Output the [X, Y] coordinate of the center of the cell containing the given text.  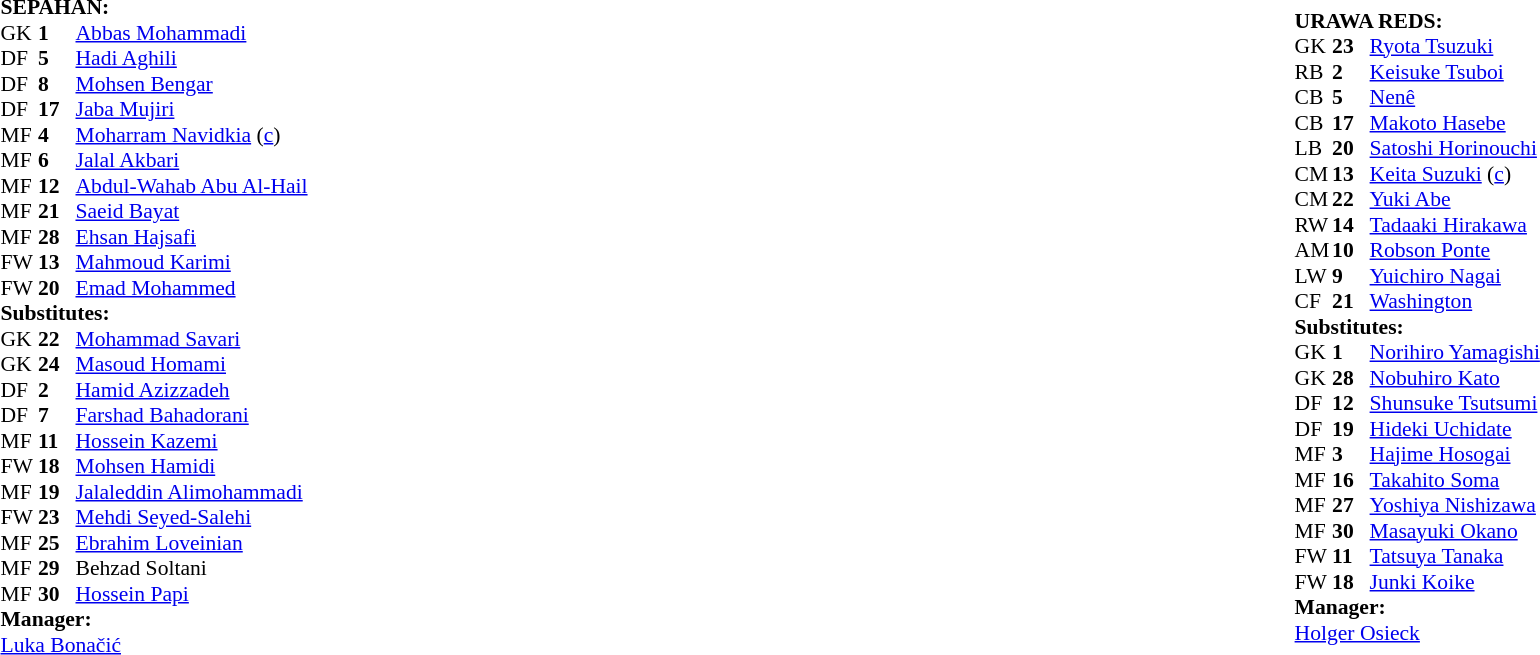
Mohammad Savari [192, 339]
Ebrahim Loveinian [192, 543]
10 [1351, 250]
Holger Osieck [1418, 632]
Jaba Mujiri [192, 109]
Robson Ponte [1455, 250]
RW [1314, 224]
Hamid Azizzadeh [192, 390]
Shunsuke Tsutsumi [1455, 403]
Junki Koike [1455, 581]
Takahito Soma [1455, 479]
Ryota Tsuzuki [1455, 46]
3 [1351, 454]
Abdul-Wahab Abu Al-Hail [192, 186]
Hossein Kazemi [192, 441]
Jalal Akbari [192, 161]
16 [1351, 479]
Nobuhiro Kato [1455, 377]
LW [1314, 275]
6 [57, 161]
Makoto Hasebe [1455, 122]
Jalaleddin Alimohammadi [192, 492]
Mohsen Bengar [192, 84]
Norihiro Yamagishi [1455, 352]
Nenê [1455, 97]
Saeid Bayat [192, 211]
Yoshiya Nishizawa [1455, 505]
Tatsuya Tanaka [1455, 556]
LB [1314, 148]
Emad Mohammed [192, 288]
Masoud Homami [192, 365]
Hajime Hosogai [1455, 454]
25 [57, 543]
Washington [1455, 301]
29 [57, 569]
Hadi Aghili [192, 59]
Mahmoud Karimi [192, 263]
27 [1351, 505]
Abbas Mohammadi [192, 33]
Mohsen Hamidi [192, 467]
Moharram Navidkia (c) [192, 135]
Hossein Papi [192, 594]
URAWA REDS: [1418, 20]
Mehdi Seyed-Salehi [192, 517]
Yuichiro Nagai [1455, 275]
AM [1314, 250]
RB [1314, 71]
24 [57, 365]
7 [57, 415]
Keita Suzuki (c) [1455, 173]
9 [1351, 275]
Tadaaki Hirakawa [1455, 224]
Keisuke Tsuboi [1455, 71]
Farshad Bahadorani [192, 415]
Satoshi Horinouchi [1455, 148]
4 [57, 135]
Yuki Abe [1455, 199]
14 [1351, 224]
Ehsan Hajsafi [192, 237]
8 [57, 84]
Behzad Soltani [192, 569]
CF [1314, 301]
Masayuki Okano [1455, 530]
Hideki Uchidate [1455, 428]
